Return the (x, y) coordinate for the center point of the cell that contains the specified text.  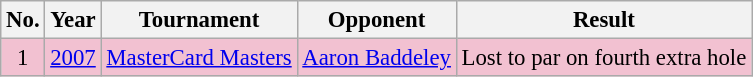
2007 (73, 58)
Opponent (376, 20)
Aaron Baddeley (376, 58)
No. (23, 20)
Result (604, 20)
Tournament (199, 20)
1 (23, 58)
Year (73, 20)
MasterCard Masters (199, 58)
Lost to par on fourth extra hole (604, 58)
